From the cell containing the given text, extract its center point as [X, Y] coordinate. 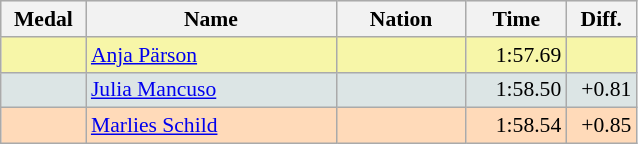
Diff. [601, 19]
1:58.54 [516, 126]
1:58.50 [516, 90]
+0.85 [601, 126]
+0.81 [601, 90]
Anja Pärson [211, 55]
1:57.69 [516, 55]
Time [516, 19]
Julia Mancuso [211, 90]
Name [211, 19]
Nation [401, 19]
Marlies Schild [211, 126]
Medal [44, 19]
